Determine the [X, Y] coordinate at the center of the cell enclosing the given text.  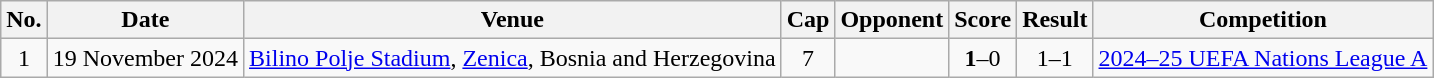
Competition [1263, 20]
Cap [808, 20]
1–0 [983, 58]
2024–25 UEFA Nations League A [1263, 58]
No. [24, 20]
7 [808, 58]
19 November 2024 [145, 58]
1 [24, 58]
Bilino Polje Stadium, Zenica, Bosnia and Herzegovina [513, 58]
Result [1055, 20]
Venue [513, 20]
1–1 [1055, 58]
Date [145, 20]
Opponent [892, 20]
Score [983, 20]
